Output the [X, Y] coordinate of the center of the cell containing the given text.  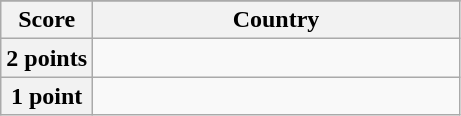
Score [47, 20]
Country [276, 20]
1 point [47, 96]
2 points [47, 58]
